Detect which cell encompasses the target text, then output its [X, Y] center coordinate. 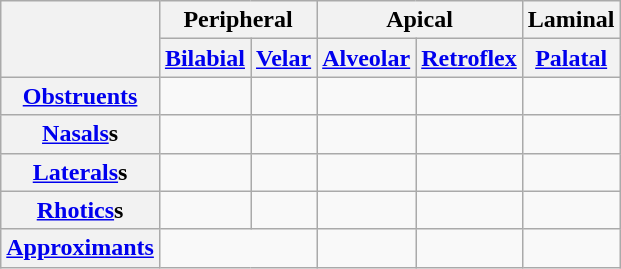
Peripheral [238, 20]
Alveolar [366, 58]
Obstruents [80, 96]
Retroflex [470, 58]
Lateralss [80, 172]
Bilabial [204, 58]
Velar [283, 58]
Rhoticss [80, 210]
Approximants [80, 248]
Nasalss [80, 134]
Apical [420, 20]
Laminal [571, 20]
Palatal [571, 58]
